Determine the [X, Y] coordinate at the center of the cell enclosing the given text.  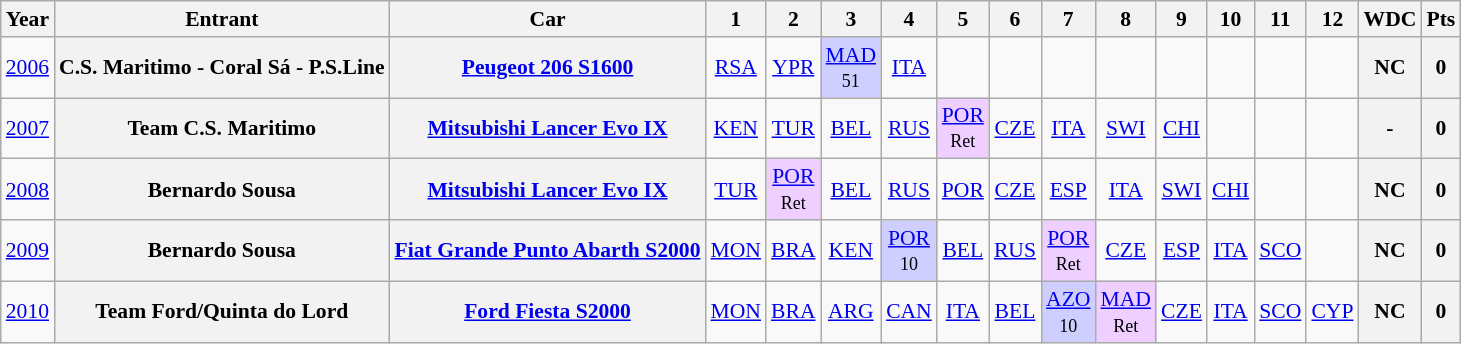
3 [852, 19]
7 [1068, 19]
Ford Fiesta S2000 [548, 312]
- [1390, 128]
2009 [28, 250]
CYP [1332, 312]
MAD51 [852, 68]
RSA [736, 68]
C.S. Maritimo - Coral Sá - P.S.Line [222, 68]
POR [963, 190]
6 [1015, 19]
1 [736, 19]
POR10 [909, 250]
YPR [794, 68]
10 [1230, 19]
AZO10 [1068, 312]
Year [28, 19]
Car [548, 19]
2008 [28, 190]
2006 [28, 68]
Team C.S. Maritimo [222, 128]
2 [794, 19]
8 [1126, 19]
ARG [852, 312]
4 [909, 19]
Peugeot 206 S1600 [548, 68]
Team Ford/Quinta do Lord [222, 312]
WDC [1390, 19]
9 [1182, 19]
MADRet [1126, 312]
Fiat Grande Punto Abarth S2000 [548, 250]
Pts [1440, 19]
5 [963, 19]
Entrant [222, 19]
11 [1280, 19]
12 [1332, 19]
2010 [28, 312]
2007 [28, 128]
CAN [909, 312]
